Search for the cell housing the specified text and yield its [x, y] center coordinate. 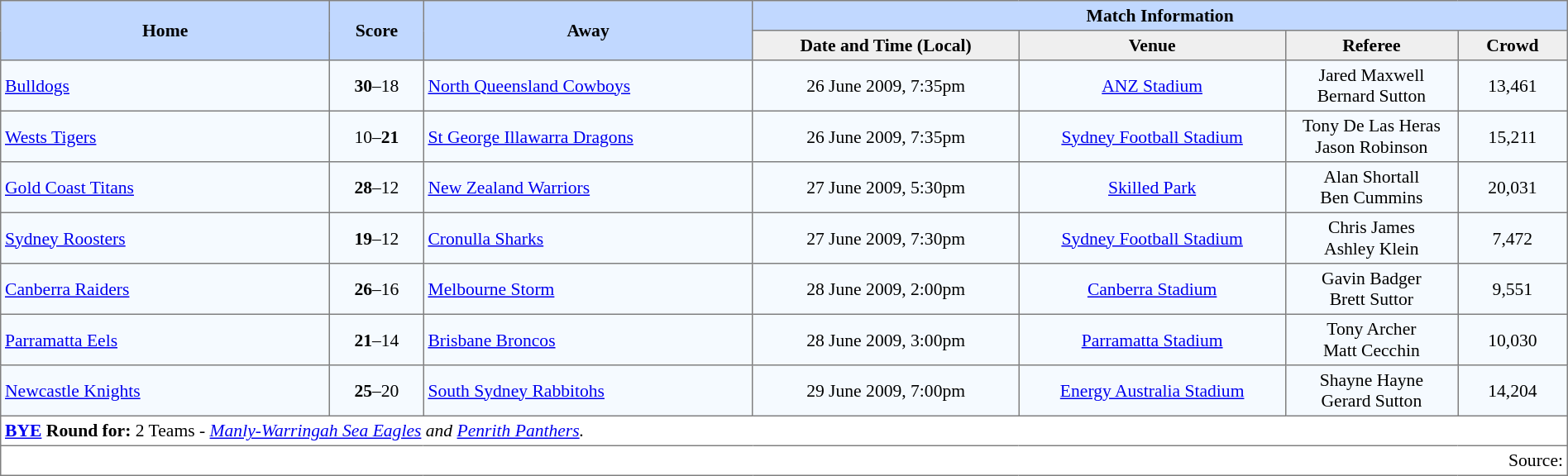
Cronulla Sharks [588, 238]
Jared MaxwellBernard Sutton [1371, 86]
13,461 [1513, 86]
25–20 [377, 391]
Parramatta Stadium [1152, 340]
28–12 [377, 188]
10–21 [377, 136]
9,551 [1513, 289]
Gavin BadgerBrett Suttor [1371, 289]
15,211 [1513, 136]
26–16 [377, 289]
Date and Time (Local) [886, 45]
28 June 2009, 2:00pm [886, 289]
Referee [1371, 45]
BYE Round for: 2 Teams - Manly-Warringah Sea Eagles and Penrith Panthers. [784, 431]
Bulldogs [165, 86]
North Queensland Cowboys [588, 86]
Skilled Park [1152, 188]
South Sydney Rabbitohs [588, 391]
Home [165, 31]
Tony ArcherMatt Cecchin [1371, 340]
St George Illawarra Dragons [588, 136]
30–18 [377, 86]
14,204 [1513, 391]
Gold Coast Titans [165, 188]
Newcastle Knights [165, 391]
Energy Australia Stadium [1152, 391]
Source: [784, 460]
21–14 [377, 340]
Canberra Raiders [165, 289]
29 June 2009, 7:00pm [886, 391]
Melbourne Storm [588, 289]
7,472 [1513, 238]
19–12 [377, 238]
Wests Tigers [165, 136]
Tony De Las HerasJason Robinson [1371, 136]
Crowd [1513, 45]
Away [588, 31]
27 June 2009, 5:30pm [886, 188]
Score [377, 31]
Venue [1152, 45]
Brisbane Broncos [588, 340]
Alan ShortallBen Cummins [1371, 188]
Sydney Roosters [165, 238]
20,031 [1513, 188]
10,030 [1513, 340]
ANZ Stadium [1152, 86]
New Zealand Warriors [588, 188]
28 June 2009, 3:00pm [886, 340]
Match Information [1159, 16]
Parramatta Eels [165, 340]
Shayne HayneGerard Sutton [1371, 391]
Chris JamesAshley Klein [1371, 238]
Canberra Stadium [1152, 289]
27 June 2009, 7:30pm [886, 238]
